Detect which cell encompasses the target text, then output its [X, Y] center coordinate. 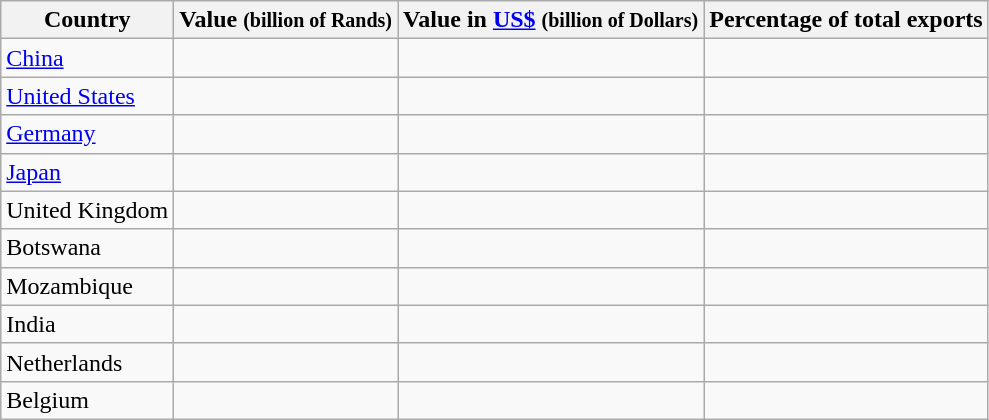
Botswana [88, 248]
Netherlands [88, 362]
Japan [88, 172]
United Kingdom [88, 210]
China [88, 58]
Percentage of total exports [846, 20]
Belgium [88, 400]
Country [88, 20]
India [88, 324]
Germany [88, 134]
Value in US$ (billion of Dollars) [551, 20]
United States [88, 96]
Mozambique [88, 286]
Value (billion of Rands) [286, 20]
